Return the [X, Y] coordinate for the center point of the cell that contains the specified text.  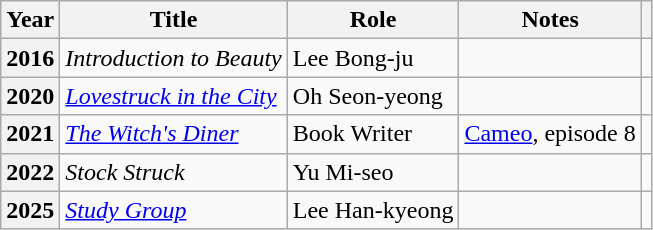
Lovestruck in the City [174, 96]
Cameo, episode 8 [550, 134]
Yu Mi-seo [373, 172]
2020 [30, 96]
Role [373, 20]
Lee Han-kyeong [373, 210]
Title [174, 20]
Study Group [174, 210]
2022 [30, 172]
2025 [30, 210]
2016 [30, 58]
The Witch's Diner [174, 134]
Book Writer [373, 134]
Notes [550, 20]
Lee Bong-ju [373, 58]
Year [30, 20]
Stock Struck [174, 172]
Oh Seon-yeong [373, 96]
Introduction to Beauty [174, 58]
2021 [30, 134]
